Extract the [x, y] coordinate from the center of the cell holding the provided text.  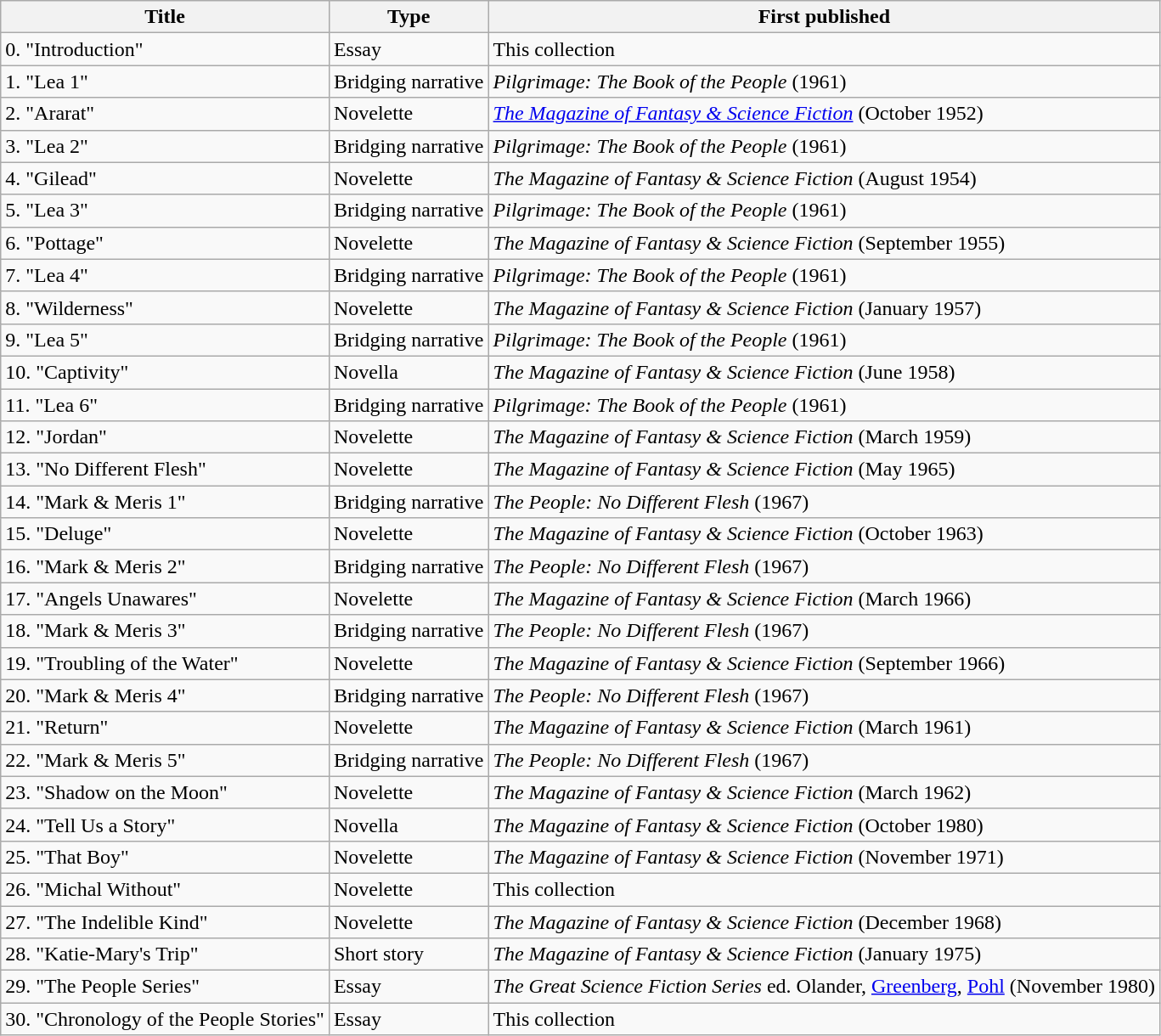
The Magazine of Fantasy & Science Fiction (January 1957) [824, 307]
The Magazine of Fantasy & Science Fiction (October 1952) [824, 114]
The Magazine of Fantasy & Science Fiction (August 1954) [824, 178]
The Magazine of Fantasy & Science Fiction (May 1965) [824, 470]
2. "Ararat" [165, 114]
5. "Lea 3" [165, 211]
The Magazine of Fantasy & Science Fiction (September 1966) [824, 663]
30. "Chronology of the People Stories" [165, 1019]
20. "Mark & Meris 4" [165, 695]
6. "Pottage" [165, 243]
15. "Deluge" [165, 534]
11. "Lea 6" [165, 405]
22. "Mark & Meris 5" [165, 760]
Short story [409, 954]
4. "Gilead" [165, 178]
28. "Katie-Mary's Trip" [165, 954]
The Magazine of Fantasy & Science Fiction (March 1962) [824, 792]
14. "Mark & Meris 1" [165, 502]
The Magazine of Fantasy & Science Fiction (October 1980) [824, 825]
9. "Lea 5" [165, 340]
12. "Jordan" [165, 437]
19. "Troubling of the Water" [165, 663]
The Magazine of Fantasy & Science Fiction (March 1966) [824, 599]
The Great Science Fiction Series ed. Olander, Greenberg, Pohl (November 1980) [824, 987]
24. "Tell Us a Story" [165, 825]
17. "Angels Unawares" [165, 599]
The Magazine of Fantasy & Science Fiction (June 1958) [824, 372]
The Magazine of Fantasy & Science Fiction (September 1955) [824, 243]
Title [165, 17]
21. "Return" [165, 728]
0. "Introduction" [165, 49]
1. "Lea 1" [165, 82]
First published [824, 17]
26. "Michal Without" [165, 889]
The Magazine of Fantasy & Science Fiction (October 1963) [824, 534]
8. "Wilderness" [165, 307]
7. "Lea 4" [165, 275]
29. "The People Series" [165, 987]
25. "That Boy" [165, 857]
27. "The Indelible Kind" [165, 921]
The Magazine of Fantasy & Science Fiction (January 1975) [824, 954]
16. "Mark & Meris 2" [165, 566]
3. "Lea 2" [165, 146]
13. "No Different Flesh" [165, 470]
The Magazine of Fantasy & Science Fiction (December 1968) [824, 921]
The Magazine of Fantasy & Science Fiction (March 1961) [824, 728]
18. "Mark & Meris 3" [165, 631]
The Magazine of Fantasy & Science Fiction (November 1971) [824, 857]
10. "Captivity" [165, 372]
Type [409, 17]
23. "Shadow on the Moon" [165, 792]
The Magazine of Fantasy & Science Fiction (March 1959) [824, 437]
